Find where the given text appears and provide that cell's center as [X, Y] coordinate. 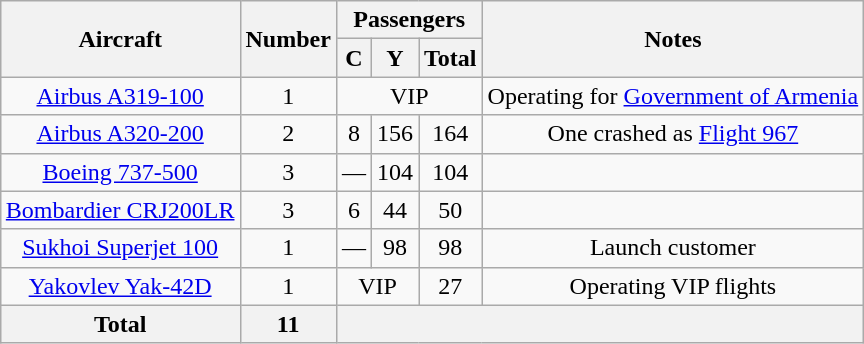
44 [394, 210]
6 [354, 210]
One crashed as Flight 967 [673, 134]
Aircraft [120, 39]
156 [394, 134]
Passengers [409, 20]
Operating for Government of Armenia [673, 96]
Number [288, 39]
27 [451, 286]
Launch customer [673, 248]
Notes [673, 39]
Y [394, 58]
11 [288, 324]
Sukhoi Superjet 100 [120, 248]
Bombardier CRJ200LR [120, 210]
2 [288, 134]
50 [451, 210]
Yakovlev Yak-42D [120, 286]
8 [354, 134]
Operating VIP flights [673, 286]
164 [451, 134]
Airbus A319-100 [120, 96]
Airbus A320-200 [120, 134]
Boeing 737-500 [120, 172]
C [354, 58]
